For the text-containing cell, return its midpoint in (X, Y) coordinate format. 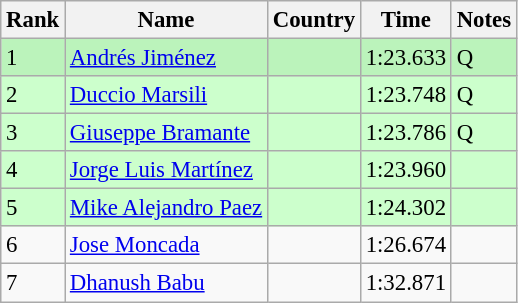
1:24.302 (406, 208)
7 (33, 283)
1:32.871 (406, 283)
Country (314, 20)
1 (33, 58)
1:23.633 (406, 58)
Jose Moncada (166, 245)
Jorge Luis Martínez (166, 170)
5 (33, 208)
Duccio Marsili (166, 95)
1:23.786 (406, 133)
Mike Alejandro Paez (166, 208)
Time (406, 20)
3 (33, 133)
1:26.674 (406, 245)
Giuseppe Bramante (166, 133)
Rank (33, 20)
6 (33, 245)
Dhanush Babu (166, 283)
Notes (484, 20)
1:23.960 (406, 170)
1:23.748 (406, 95)
Andrés Jiménez (166, 58)
4 (33, 170)
2 (33, 95)
Name (166, 20)
